Capture the cell that displays the provided text and extract its (X, Y) central coordinate. 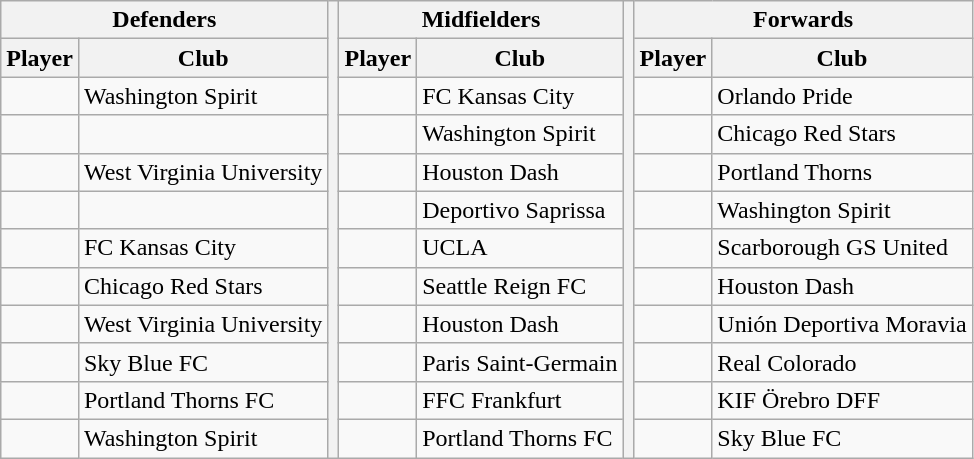
Seattle Reign FC (520, 286)
Midfielders (481, 20)
Paris Saint-Germain (520, 362)
Forwards (803, 20)
Scarborough GS United (842, 248)
UCLA (520, 248)
Unión Deportiva Moravia (842, 324)
Deportivo Saprissa (520, 210)
Portland Thorns (842, 172)
Defenders (164, 20)
KIF Örebro DFF (842, 400)
Orlando Pride (842, 96)
Real Colorado (842, 362)
FFC Frankfurt (520, 400)
